Determine the [X, Y] coordinate at the center of the cell enclosing the given text.  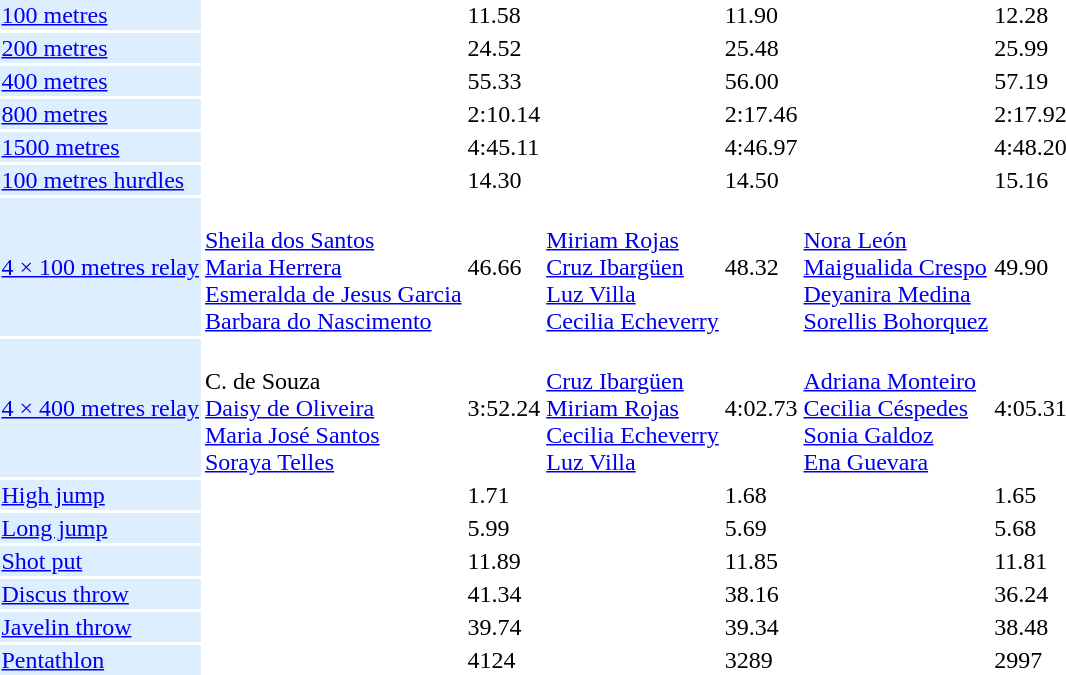
48.32 [761, 267]
100 metres [100, 15]
Long jump [100, 528]
Sheila dos SantosMaria HerreraEsmeralda de Jesus GarciaBarbara do Nascimento [333, 267]
11.58 [504, 15]
Discus throw [100, 594]
C. de SouzaDaisy de OliveiraMaria José SantosSoraya Telles [333, 408]
11.90 [761, 15]
14.50 [761, 180]
38.16 [761, 594]
High jump [100, 495]
Miriam RojasCruz IbargüenLuz VillaCecilia Echeverry [633, 267]
4:46.97 [761, 147]
56.00 [761, 81]
800 metres [100, 114]
39.74 [504, 627]
5.69 [761, 528]
4124 [504, 660]
1.71 [504, 495]
25.48 [761, 48]
Pentathlon [100, 660]
1500 metres [100, 147]
24.52 [504, 48]
Shot put [100, 561]
100 metres hurdles [100, 180]
46.66 [504, 267]
200 metres [100, 48]
11.89 [504, 561]
4:02.73 [761, 408]
2:10.14 [504, 114]
39.34 [761, 627]
Cruz IbargüenMiriam RojasCecilia EcheverryLuz Villa [633, 408]
3:52.24 [504, 408]
4 × 100 metres relay [100, 267]
41.34 [504, 594]
400 metres [100, 81]
Nora LeónMaigualida CrespoDeyanira MedinaSorellis Bohorquez [896, 267]
1.68 [761, 495]
2:17.46 [761, 114]
4 × 400 metres relay [100, 408]
11.85 [761, 561]
5.99 [504, 528]
Adriana MonteiroCecilia CéspedesSonia GaldozEna Guevara [896, 408]
4:45.11 [504, 147]
Javelin throw [100, 627]
3289 [761, 660]
14.30 [504, 180]
55.33 [504, 81]
